Capture the cell that displays the provided text and extract its (x, y) central coordinate. 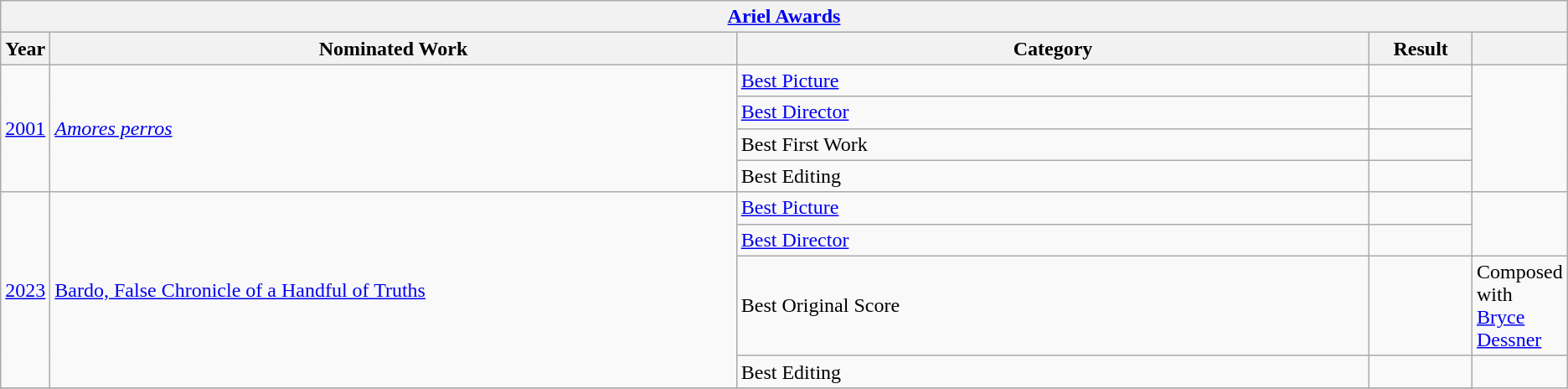
Ariel Awards (784, 17)
Result (1421, 49)
Composed with Bryce Dessner (1519, 305)
2001 (25, 128)
2023 (25, 290)
Category (1053, 49)
Bardo, False Chronicle of a Handful of Truths (394, 290)
Best First Work (1053, 144)
Amores perros (394, 128)
Year (25, 49)
Nominated Work (394, 49)
Best Original Score (1053, 305)
